Locate the cell with the specified text and output its [X, Y] center coordinate. 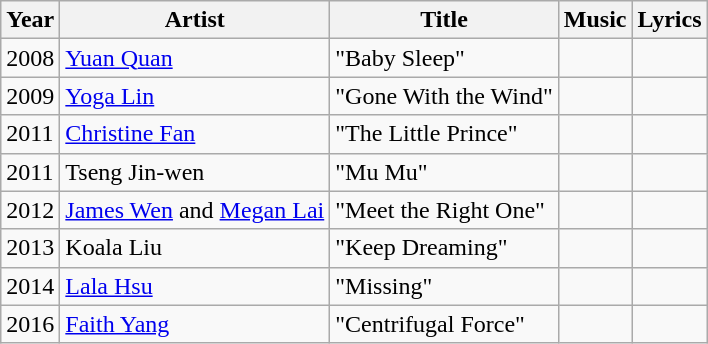
"Meet the Right One" [444, 210]
"Missing" [444, 286]
Music [595, 20]
"Mu Mu" [444, 172]
Lyrics [670, 20]
Year [30, 20]
2016 [30, 324]
"Baby Sleep" [444, 58]
"Keep Dreaming" [444, 248]
Lala Hsu [195, 286]
2014 [30, 286]
Christine Fan [195, 134]
Tseng Jin-wen [195, 172]
2012 [30, 210]
Yuan Quan [195, 58]
2013 [30, 248]
2008 [30, 58]
Faith Yang [195, 324]
"The Little Prince" [444, 134]
Title [444, 20]
2009 [30, 96]
Yoga Lin [195, 96]
Artist [195, 20]
Koala Liu [195, 248]
"Centrifugal Force" [444, 324]
"Gone With the Wind" [444, 96]
James Wen and Megan Lai [195, 210]
